Detect which cell encompasses the target text, then output its [x, y] center coordinate. 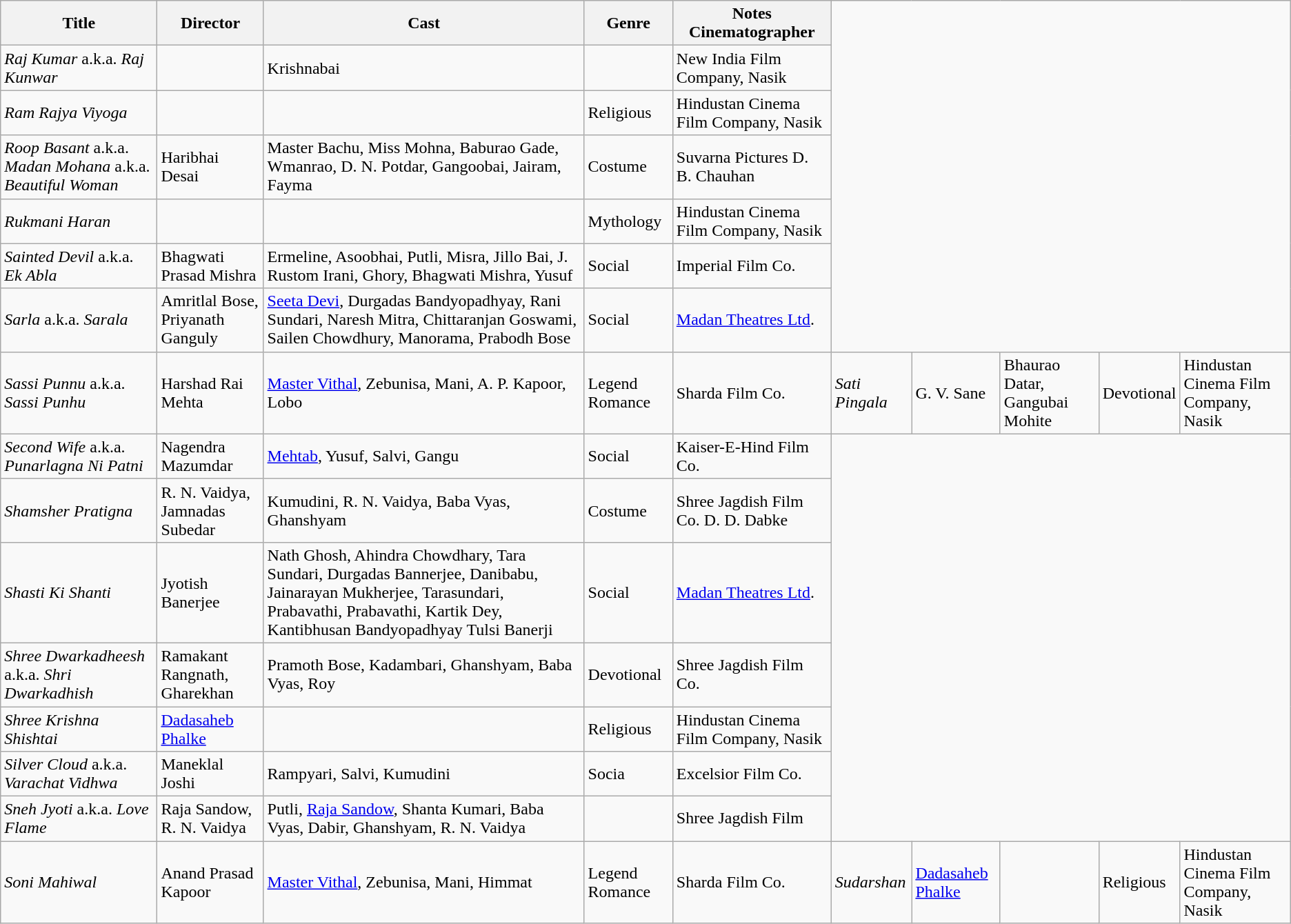
Kaiser-E-Hind Film Co. [752, 456]
R. N. Vaidya, Jamnadas Subedar [210, 510]
Master Vithal, Zebunisa, Mani, Himmat [423, 883]
Sudarshan [872, 883]
Sarla a.k.a. Sarala [79, 320]
Director [210, 23]
Master Vithal, Zebunisa, Mani, A. P. Kapoor, Lobo [423, 393]
Jyotish Banerjee [210, 592]
Socia [628, 774]
Silver Cloud a.k.a. Varachat Vidhwa [79, 774]
Suvarna Pictures D. B. Chauhan [752, 167]
Maneklal Joshi [210, 774]
Bhaurao Datar, Gangubai Mohite [1050, 393]
Shamsher Pratigna [79, 510]
Shree Jagdish Film Co. D. D. Dabke [752, 510]
Mehtab, Yusuf, Salvi, Gangu [423, 456]
Second Wife a.k.a. Punarlagna Ni Patni [79, 456]
Master Bachu, Miss Mohna, Baburao Gade, Wmanrao, D. N. Potdar, Gangoobai, Jairam, Fayma [423, 167]
Nagendra Mazumdar [210, 456]
Kumudini, R. N. Vaidya, Baba Vyas, Ghanshyam [423, 510]
Rukmani Haran [79, 221]
Imperial Film Co. [752, 266]
Seeta Devi, Durgadas Bandyopadhyay, Rani Sundari, Naresh Mitra, Chittaranjan Goswami, Sailen Chowdhury, Manorama, Prabodh Bose [423, 320]
Anand Prasad Kapoor [210, 883]
Raj Kumar a.k.a. Raj Kunwar [79, 68]
Putli, Raja Sandow, Shanta Kumari, Baba Vyas, Dabir, Ghanshyam, R. N. Vaidya [423, 819]
Shree Krishna Shishtai [79, 728]
Title [79, 23]
Ermeline, Asoobhai, Putli, Misra, Jillo Bai, J. Rustom Irani, Ghory, Bhagwati Mishra, Yusuf [423, 266]
New India Film Company, Nasik [752, 68]
Shree Jagdish Film [752, 819]
Mythology [628, 221]
Shasti Ki Shanti [79, 592]
Sassi Punnu a.k.a. Sassi Punhu [79, 393]
Genre [628, 23]
Sati Pingala [872, 393]
Raja Sandow, R. N. Vaidya [210, 819]
Roop Basant a.k.a. Madan Mohana a.k.a. Beautiful Woman [79, 167]
Krishnabai [423, 68]
Rampyari, Salvi, Kumudini [423, 774]
Amritlal Bose, Priyanath Ganguly [210, 320]
Excelsior Film Co. [752, 774]
Cast [423, 23]
Sneh Jyoti a.k.a. Love Flame [79, 819]
G. V. Sane [956, 393]
Ram Rajya Viyoga [79, 113]
Harshad Rai Mehta [210, 393]
NotesCinematographer [752, 23]
Haribhai Desai [210, 167]
Ramakant Rangnath, Gharekhan [210, 674]
Shree Jagdish Film Co. [752, 674]
Shree Dwarkadheesh a.k.a. Shri Dwarkadhish [79, 674]
Pramoth Bose, Kadambari, Ghanshyam, Baba Vyas, Roy [423, 674]
Bhagwati Prasad Mishra [210, 266]
Sainted Devil a.k.a. Ek Abla [79, 266]
Soni Mahiwal [79, 883]
